Extract the (X, Y) coordinate from the center of the cell holding the provided text.  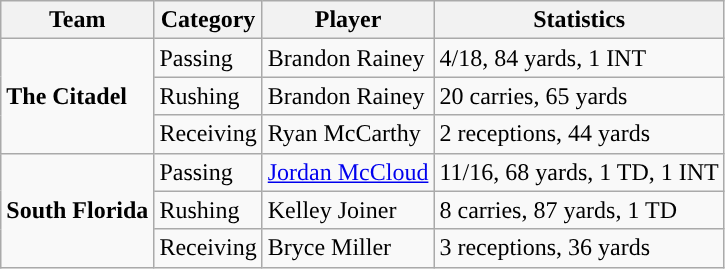
Team (78, 20)
Statistics (579, 20)
11/16, 68 yards, 1 TD, 1 INT (579, 172)
Player (348, 20)
South Florida (78, 210)
Category (208, 20)
Jordan McCloud (348, 172)
The Citadel (78, 96)
2 receptions, 44 yards (579, 134)
Ryan McCarthy (348, 134)
8 carries, 87 yards, 1 TD (579, 210)
3 receptions, 36 yards (579, 248)
Kelley Joiner (348, 210)
20 carries, 65 yards (579, 96)
4/18, 84 yards, 1 INT (579, 58)
Bryce Miller (348, 248)
